Locate the cell with the specified text and output its [X, Y] center coordinate. 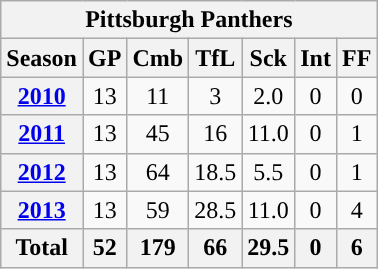
FF [356, 58]
66 [216, 248]
Sck [268, 58]
Int [316, 58]
2013 [42, 210]
179 [158, 248]
GP [104, 58]
6 [356, 248]
2012 [42, 172]
11 [158, 96]
59 [158, 210]
18.5 [216, 172]
2.0 [268, 96]
Cmb [158, 58]
Total [42, 248]
4 [356, 210]
29.5 [268, 248]
TfL [216, 58]
64 [158, 172]
16 [216, 134]
52 [104, 248]
45 [158, 134]
5.5 [268, 172]
Pittsburgh Panthers [189, 20]
3 [216, 96]
Season [42, 58]
28.5 [216, 210]
2011 [42, 134]
2010 [42, 96]
